Scan for the cell matching the given text and deliver its [X, Y] coordinate at center. 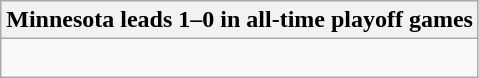
Minnesota leads 1–0 in all-time playoff games [240, 20]
